Scan for the cell matching the given text and deliver its [X, Y] coordinate at center. 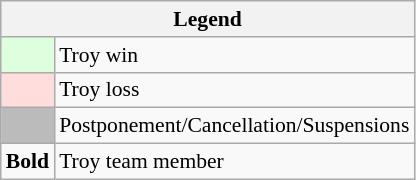
Troy loss [234, 90]
Bold [28, 162]
Legend [208, 19]
Postponement/Cancellation/Suspensions [234, 126]
Troy win [234, 55]
Troy team member [234, 162]
